From the cell containing the given text, extract its center point as [X, Y] coordinate. 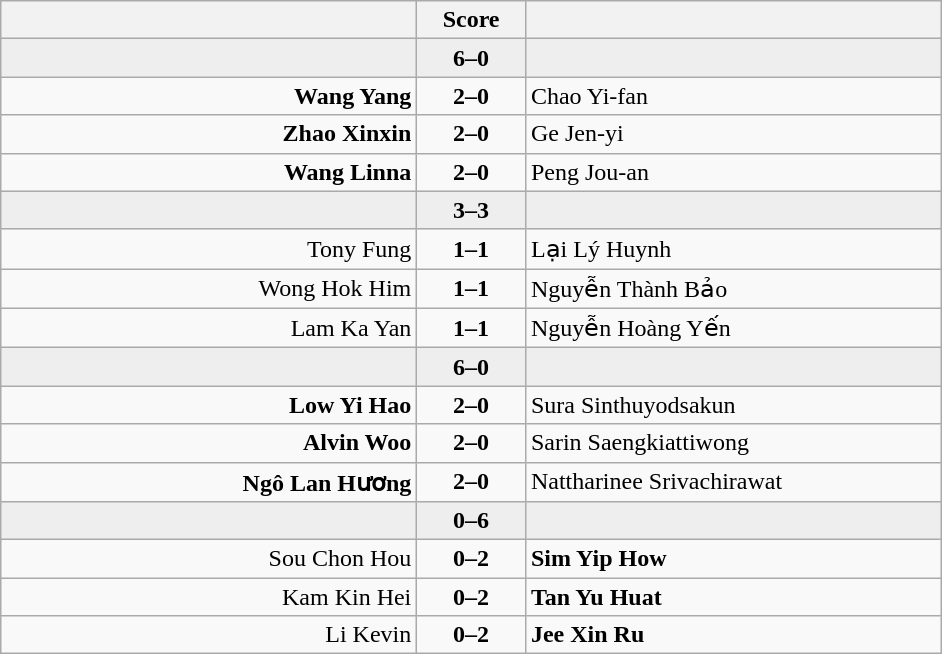
0–6 [472, 521]
Nguyễn Thành Bảo [733, 289]
3–3 [472, 210]
Tan Yu Huat [733, 597]
Nguyễn Hoàng Yến [733, 328]
Chao Yi-fan [733, 96]
Score [472, 20]
Wang Yang [209, 96]
Sarin Saengkiattiwong [733, 443]
Li Kevin [209, 635]
Lại Lý Huynh [733, 249]
Peng Jou-an [733, 172]
Ngô Lan Hương [209, 482]
Low Yi Hao [209, 405]
Tony Fung [209, 249]
Nattharinee Srivachirawat [733, 482]
Zhao Xinxin [209, 134]
Sura Sinthuyodsakun [733, 405]
Kam Kin Hei [209, 597]
Wang Linna [209, 172]
Sou Chon Hou [209, 559]
Ge Jen-yi [733, 134]
Jee Xin Ru [733, 635]
Sim Yip How [733, 559]
Alvin Woo [209, 443]
Wong Hok Him [209, 289]
Lam Ka Yan [209, 328]
